Search for the cell housing the specified text and yield its [x, y] center coordinate. 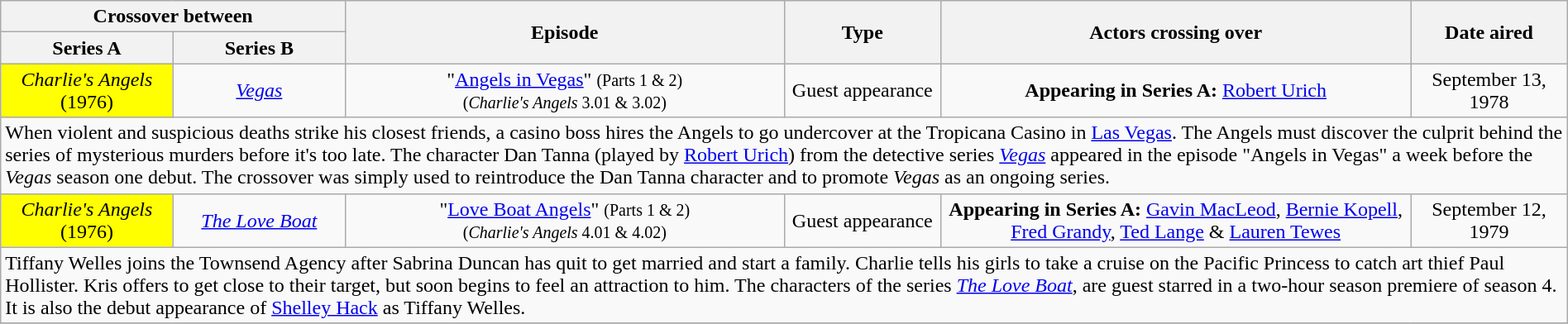
"Love Boat Angels" (Parts 1 & 2) (Charlie's Angels 4.01 & 4.02) [566, 220]
Type [862, 32]
Date aired [1489, 32]
Appearing in Series A: Gavin MacLeod, Bernie Kopell, Fred Grandy, Ted Lange & Lauren Tewes [1175, 220]
Actors crossing over [1175, 32]
Vegas [259, 91]
Series B [259, 48]
Appearing in Series A: Robert Urich [1175, 91]
The Love Boat [259, 220]
"Angels in Vegas" (Parts 1 & 2) (Charlie's Angels 3.01 & 3.02) [566, 91]
Episode [566, 32]
Series A [87, 48]
September 13, 1978 [1489, 91]
September 12, 1979 [1489, 220]
Crossover between [174, 17]
